Extract the [x, y] coordinate from the center of the cell holding the provided text.  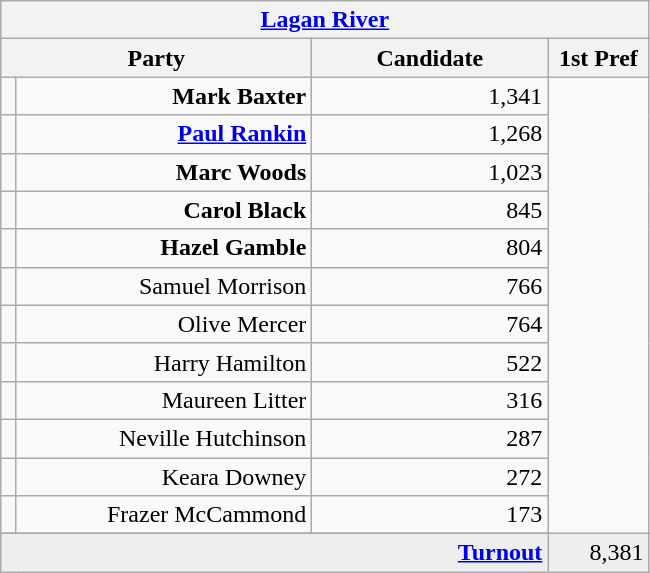
Harry Hamilton [164, 362]
272 [430, 477]
1,023 [430, 172]
804 [430, 248]
Paul Rankin [164, 134]
Carol Black [164, 210]
1st Pref [598, 58]
Hazel Gamble [164, 248]
764 [430, 324]
8,381 [598, 553]
766 [430, 286]
287 [430, 438]
Candidate [430, 58]
Keara Downey [164, 477]
Lagan River [325, 20]
173 [430, 515]
Party [156, 58]
Turnout [274, 553]
Olive Mercer [164, 324]
522 [430, 362]
Mark Baxter [164, 96]
Neville Hutchinson [164, 438]
Samuel Morrison [164, 286]
316 [430, 400]
1,341 [430, 96]
Frazer McCammond [164, 515]
845 [430, 210]
Maureen Litter [164, 400]
1,268 [430, 134]
Marc Woods [164, 172]
